Provide the (X, Y) coordinate of the cell's center where the given text is located.  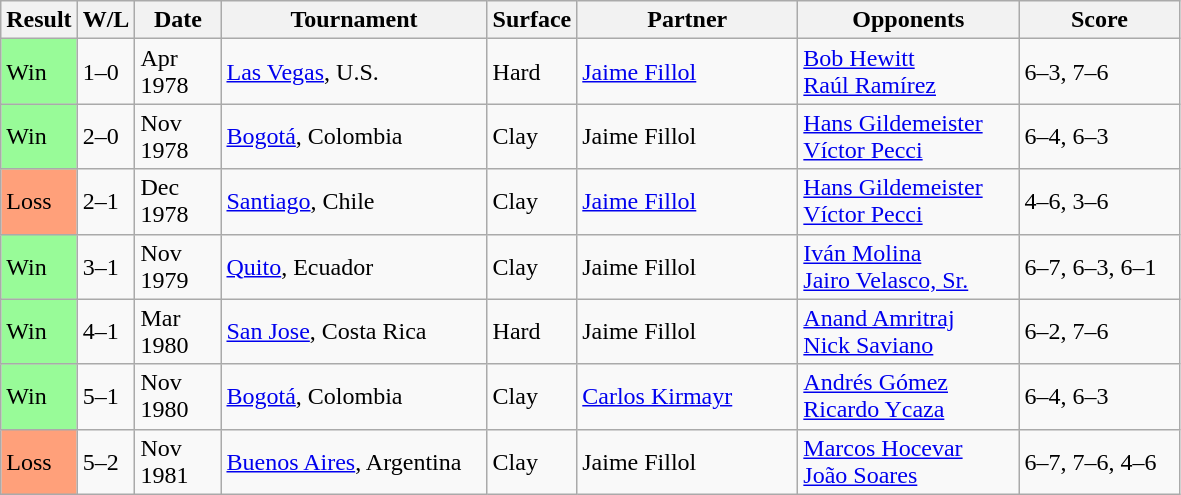
Partner (688, 20)
Score (1100, 20)
Santiago, Chile (354, 202)
W/L (106, 20)
Date (178, 20)
Buenos Aires, Argentina (354, 462)
Andrés Gómez Ricardo Ycaza (908, 396)
2–1 (106, 202)
Apr 1978 (178, 72)
San Jose, Costa Rica (354, 332)
6–2, 7–6 (1100, 332)
6–7, 7–6, 4–6 (1100, 462)
Anand Amritraj Nick Saviano (908, 332)
Surface (532, 20)
6–7, 6–3, 6–1 (1100, 266)
4–1 (106, 332)
5–1 (106, 396)
Quito, Ecuador (354, 266)
1–0 (106, 72)
Marcos Hocevar João Soares (908, 462)
6–3, 7–6 (1100, 72)
Opponents (908, 20)
2–0 (106, 136)
Nov 1981 (178, 462)
Mar 1980 (178, 332)
5–2 (106, 462)
3–1 (106, 266)
Iván Molina Jairo Velasco, Sr. (908, 266)
Carlos Kirmayr (688, 396)
Nov 1978 (178, 136)
Nov 1979 (178, 266)
Dec 1978 (178, 202)
Tournament (354, 20)
Las Vegas, U.S. (354, 72)
Bob Hewitt Raúl Ramírez (908, 72)
4–6, 3–6 (1100, 202)
Nov 1980 (178, 396)
Result (39, 20)
